From the cell containing the given text, extract its center point as (X, Y) coordinate. 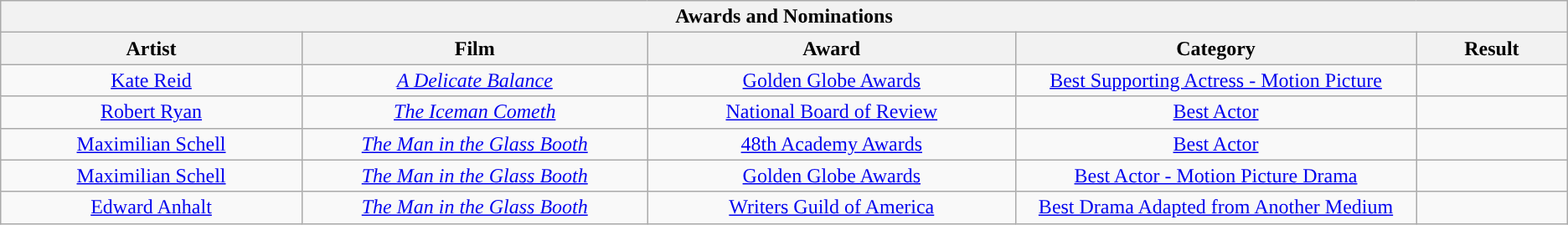
Writers Guild of America (831, 207)
A Delicate Balance (474, 80)
Category (1215, 49)
Result (1493, 49)
The Iceman Cometh (474, 112)
48th Academy Awards (831, 144)
Awards and Nominations (784, 17)
Edward Anhalt (152, 207)
Best Actor - Motion Picture Drama (1215, 176)
Kate Reid (152, 80)
National Board of Review (831, 112)
Best Supporting Actress - Motion Picture (1215, 80)
Award (831, 49)
Best Drama Adapted from Another Medium (1215, 207)
Artist (152, 49)
Robert Ryan (152, 112)
Film (474, 49)
